Output the [X, Y] coordinate of the center of the cell containing the given text.  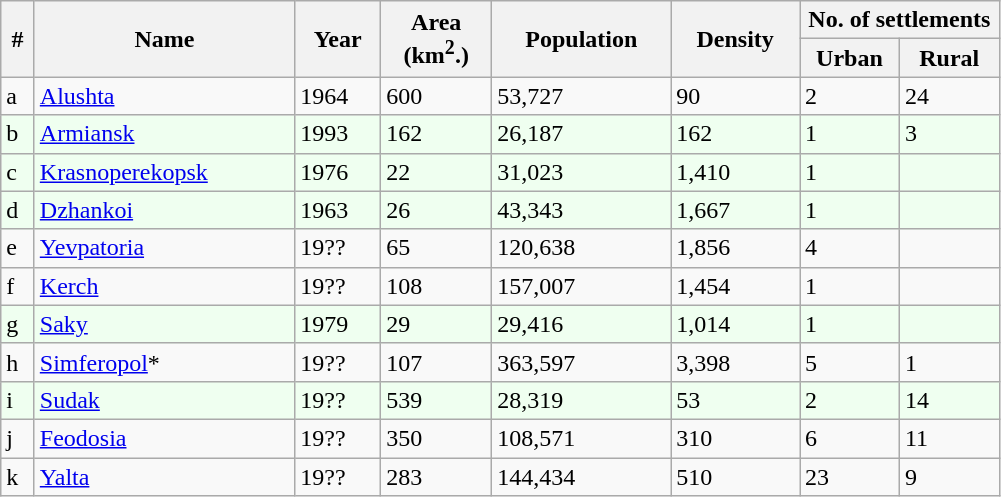
c [18, 172]
Area(km2.) [436, 39]
Year [338, 39]
26,187 [582, 134]
Simferopol* [164, 362]
i [18, 400]
11 [949, 438]
Population [582, 39]
3,398 [736, 362]
363,597 [582, 362]
g [18, 324]
Kerch [164, 286]
a [18, 96]
# [18, 39]
Yalta [164, 477]
Sudak [164, 400]
5 [850, 362]
Dzhankoi [164, 210]
6 [850, 438]
e [18, 248]
53,727 [582, 96]
157,007 [582, 286]
1979 [338, 324]
283 [436, 477]
23 [850, 477]
14 [949, 400]
24 [949, 96]
j [18, 438]
120,638 [582, 248]
28,319 [582, 400]
107 [436, 362]
Density [736, 39]
Alushta [164, 96]
31,023 [582, 172]
1,454 [736, 286]
Name [164, 39]
Saky [164, 324]
3 [949, 134]
108 [436, 286]
Yevpatoria [164, 248]
Krasnoperekopsk [164, 172]
1976 [338, 172]
Urban [850, 58]
22 [436, 172]
1,856 [736, 248]
1964 [338, 96]
539 [436, 400]
1,667 [736, 210]
Armiansk [164, 134]
53 [736, 400]
d [18, 210]
65 [436, 248]
144,434 [582, 477]
310 [736, 438]
9 [949, 477]
1963 [338, 210]
29,416 [582, 324]
1,410 [736, 172]
43,343 [582, 210]
1,014 [736, 324]
600 [436, 96]
Rural [949, 58]
510 [736, 477]
26 [436, 210]
350 [436, 438]
1993 [338, 134]
k [18, 477]
h [18, 362]
f [18, 286]
Feodosia [164, 438]
29 [436, 324]
108,571 [582, 438]
No. of settlements [900, 20]
90 [736, 96]
4 [850, 248]
b [18, 134]
